Search for the cell housing the specified text and yield its [X, Y] center coordinate. 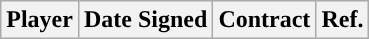
Player [40, 20]
Date Signed [145, 20]
Ref. [342, 20]
Contract [264, 20]
